From the cell containing the given text, extract its center point as [x, y] coordinate. 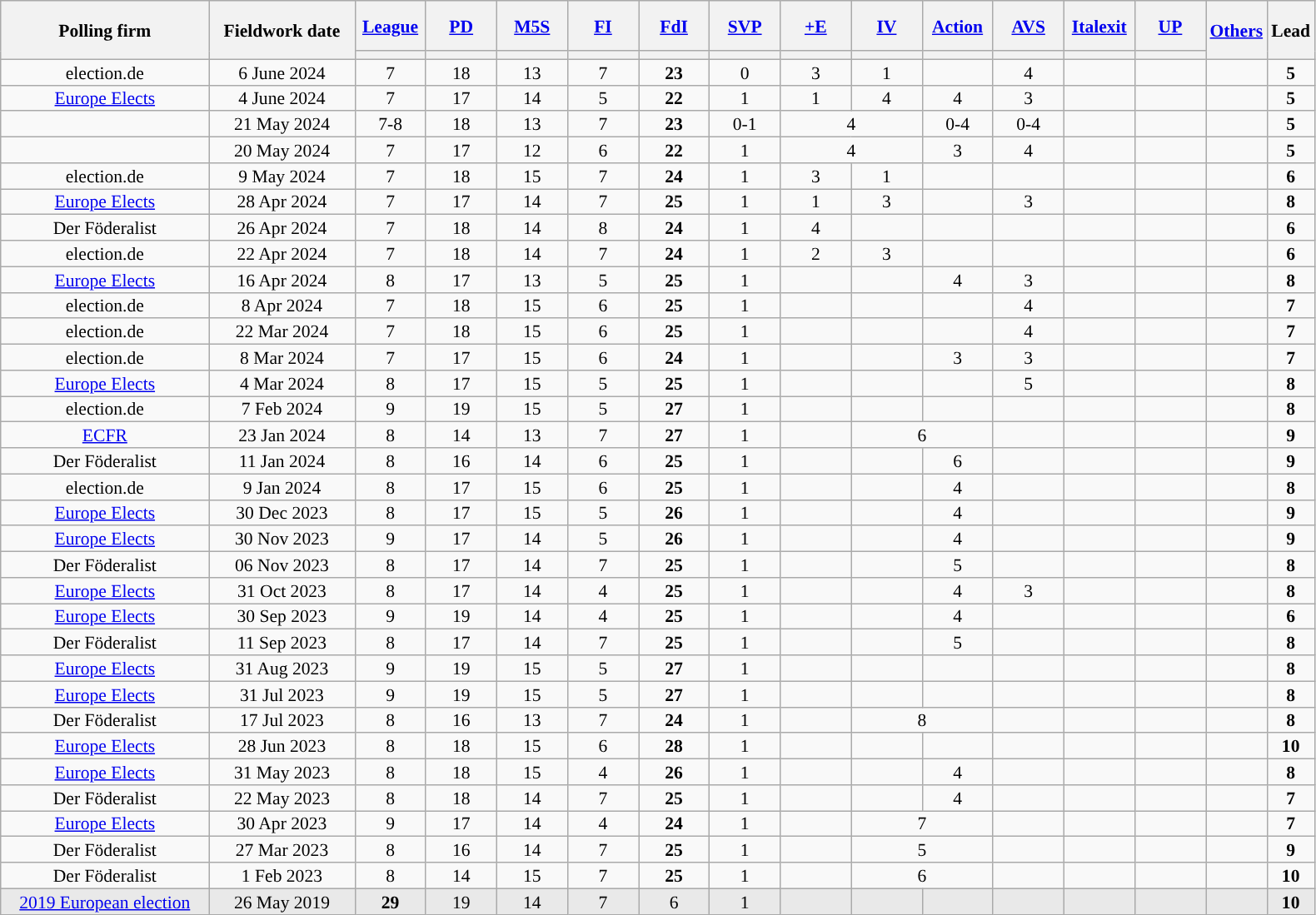
17 Jul 2023 [282, 719]
Others [1237, 30]
FdI [673, 26]
16 Apr 2024 [282, 280]
8 Apr 2024 [282, 305]
+E [816, 26]
9 Jan 2024 [282, 486]
Polling firm [105, 30]
League [390, 26]
28 Jun 2023 [282, 746]
29 [390, 901]
1 Feb 2023 [282, 876]
UP [1169, 26]
AVS [1028, 26]
31 May 2023 [282, 773]
0-1 [745, 125]
27 Mar 2023 [282, 849]
PD [461, 26]
Lead [1291, 30]
M5S [531, 26]
20 May 2024 [282, 150]
Fieldwork date [282, 30]
30 Dec 2023 [282, 513]
11 Sep 2023 [282, 643]
2019 European election [105, 901]
ECFR [105, 435]
0 [745, 72]
11 Jan 2024 [282, 461]
22 Mar 2024 [282, 331]
7-8 [390, 125]
8 Mar 2024 [282, 358]
12 [531, 150]
Italexit [1099, 26]
22 Apr 2024 [282, 253]
28 Apr 2024 [282, 201]
Action [958, 26]
30 Sep 2023 [282, 616]
28 [673, 746]
26 Apr 2024 [282, 228]
4 June 2024 [282, 98]
7 Feb 2024 [282, 410]
SVP [745, 26]
6 June 2024 [282, 72]
FI [603, 26]
31 Jul 2023 [282, 694]
2 [816, 253]
30 Nov 2023 [282, 540]
26 May 2019 [282, 901]
06 Nov 2023 [282, 564]
4 Mar 2024 [282, 383]
31 Aug 2023 [282, 668]
30 Apr 2023 [282, 824]
23 Jan 2024 [282, 435]
31 Oct 2023 [282, 591]
21 May 2024 [282, 125]
22 May 2023 [282, 798]
IV [886, 26]
9 May 2024 [282, 177]
